Search for the cell housing the specified text and yield its [x, y] center coordinate. 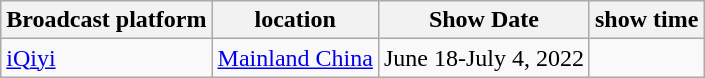
iQiyi [106, 58]
show time [646, 20]
June 18-July 4, 2022 [484, 58]
location [295, 20]
Mainland China [295, 58]
Show Date [484, 20]
Broadcast platform [106, 20]
